Return (x, y) of the center of cell containing provided text 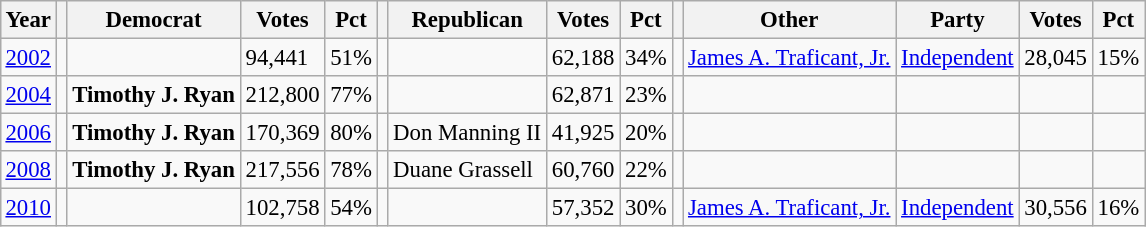
28,045 (1056, 57)
217,556 (282, 170)
Duane Grassell (468, 170)
80% (351, 133)
212,800 (282, 95)
Democrat (154, 20)
77% (351, 95)
60,760 (582, 170)
34% (646, 57)
22% (646, 170)
2004 (28, 95)
Party (958, 20)
Year (28, 20)
2006 (28, 133)
41,925 (582, 133)
Republican (468, 20)
16% (1118, 208)
170,369 (282, 133)
2010 (28, 208)
30% (646, 208)
62,188 (582, 57)
Other (790, 20)
78% (351, 170)
15% (1118, 57)
102,758 (282, 208)
54% (351, 208)
51% (351, 57)
20% (646, 133)
23% (646, 95)
62,871 (582, 95)
2002 (28, 57)
30,556 (1056, 208)
57,352 (582, 208)
Don Manning II (468, 133)
94,441 (282, 57)
2008 (28, 170)
